Capture the cell that displays the provided text and extract its [x, y] central coordinate. 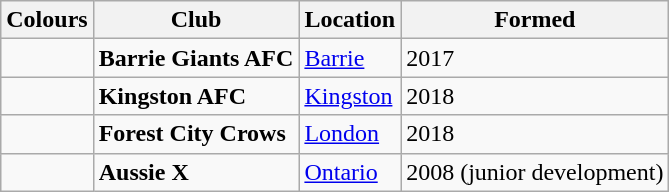
Kingston AFC [196, 96]
Colours [47, 20]
Kingston [350, 96]
Aussie X [196, 172]
Barrie [350, 58]
Club [196, 20]
2008 (junior development) [535, 172]
Barrie Giants AFC [196, 58]
2017 [535, 58]
Ontario [350, 172]
Formed [535, 20]
London [350, 134]
Forest City Crows [196, 134]
Location [350, 20]
